Provide the (x, y) coordinate of the cell's center where the given text is located.  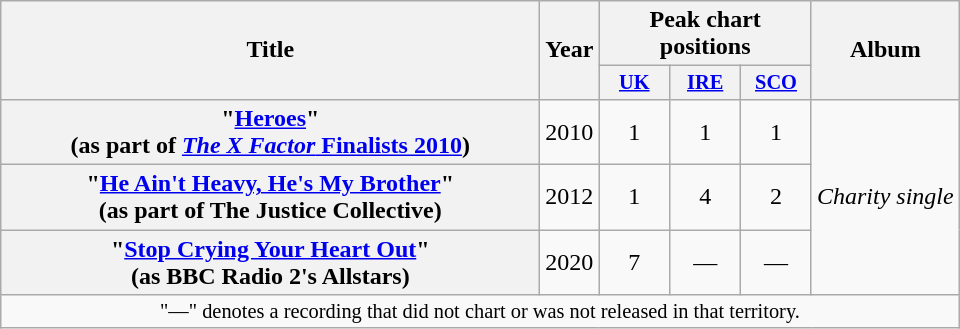
Year (570, 50)
"Stop Crying Your Heart Out"(as BBC Radio 2's Allstars) (270, 262)
7 (634, 262)
2020 (570, 262)
"He Ain't Heavy, He's My Brother"(as part of The Justice Collective) (270, 198)
UK (634, 83)
Charity single (885, 196)
2012 (570, 198)
Album (885, 50)
SCO (776, 83)
"—" denotes a recording that did not chart or was not released in that territory. (480, 312)
"Heroes"(as part of The X Factor Finalists 2010) (270, 132)
Title (270, 50)
2 (776, 198)
4 (706, 198)
Peak chart positions (706, 34)
2010 (570, 132)
IRE (706, 83)
